Detect which cell encompasses the target text, then output its [X, Y] center coordinate. 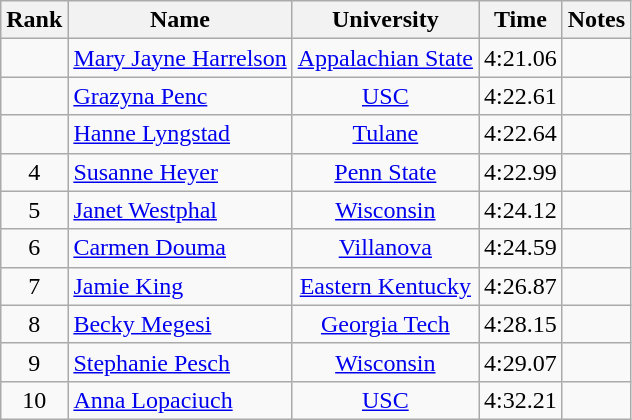
4:22.61 [520, 96]
Anna Lopaciuch [180, 400]
4:22.64 [520, 134]
Grazyna Penc [180, 96]
Mary Jayne Harrelson [180, 58]
Time [520, 20]
Jamie King [180, 286]
Notes [596, 20]
Appalachian State [385, 58]
4:21.06 [520, 58]
Georgia Tech [385, 324]
4:24.12 [520, 210]
Tulane [385, 134]
4:28.15 [520, 324]
Hanne Lyngstad [180, 134]
6 [34, 248]
10 [34, 400]
4 [34, 172]
Carmen Douma [180, 248]
5 [34, 210]
Becky Megesi [180, 324]
9 [34, 362]
Penn State [385, 172]
Rank [34, 20]
Eastern Kentucky [385, 286]
University [385, 20]
Janet Westphal [180, 210]
Stephanie Pesch [180, 362]
4:29.07 [520, 362]
7 [34, 286]
4:24.59 [520, 248]
4:32.21 [520, 400]
8 [34, 324]
4:26.87 [520, 286]
Name [180, 20]
Susanne Heyer [180, 172]
4:22.99 [520, 172]
Villanova [385, 248]
